Locate the cell with the specified text and output its (x, y) center coordinate. 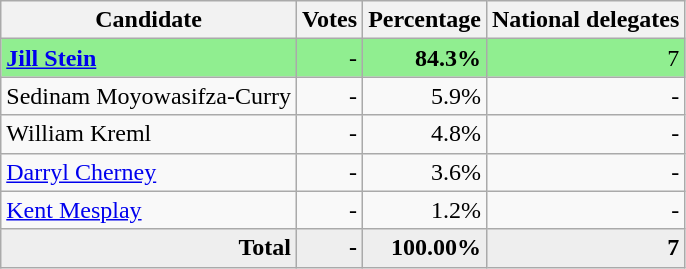
William Kreml (149, 134)
Votes (329, 20)
Sedinam Moyowasifza-Curry (149, 96)
84.3% (425, 58)
Darryl Cherney (149, 172)
3.6% (425, 172)
100.00% (425, 248)
National delegates (585, 20)
5.9% (425, 96)
Total (149, 248)
4.8% (425, 134)
Jill Stein (149, 58)
1.2% (425, 210)
Kent Mesplay (149, 210)
Percentage (425, 20)
Candidate (149, 20)
